Detect which cell encompasses the target text, then output its [x, y] center coordinate. 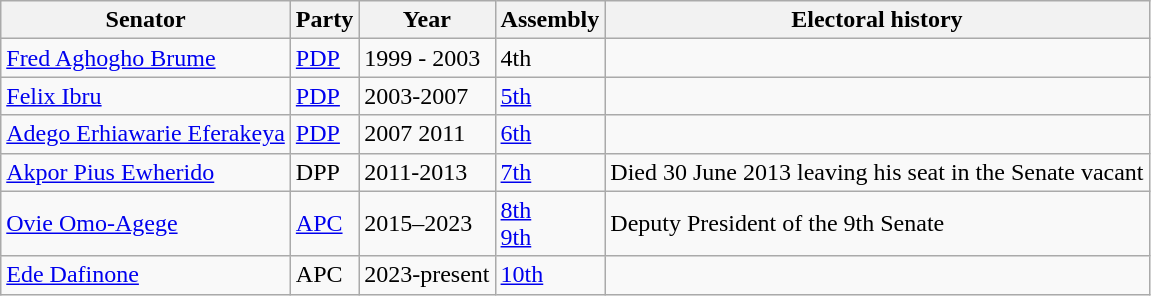
Akpor Pius Ewherido [146, 172]
2015–2023 [427, 224]
1999 - 2003 [427, 58]
Fred Aghogho Brume [146, 58]
DPP [324, 172]
2003-2007 [427, 96]
2023-present [427, 275]
Died 30 June 2013 leaving his seat in the Senate vacant [877, 172]
2007 2011 [427, 134]
7th [550, 172]
5th [550, 96]
Electoral history [877, 20]
Party [324, 20]
8th9th [550, 224]
Ede Dafinone [146, 275]
6th [550, 134]
Ovie Omo-Agege [146, 224]
4th [550, 58]
Year [427, 20]
Senator [146, 20]
Deputy President of the 9th Senate [877, 224]
Assembly [550, 20]
Adego Erhiawarie Eferakeya [146, 134]
Felix Ibru [146, 96]
10th [550, 275]
2011-2013 [427, 172]
